Identify which cell holds the provided text, then report its [X, Y] central coordinate. 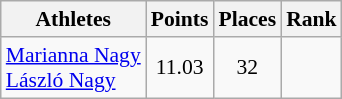
Places [247, 19]
Points [180, 19]
Rank [312, 19]
Marianna NagyLászló Nagy [74, 68]
32 [247, 68]
Athletes [74, 19]
11.03 [180, 68]
